Locate the cell with the specified text and output its (x, y) center coordinate. 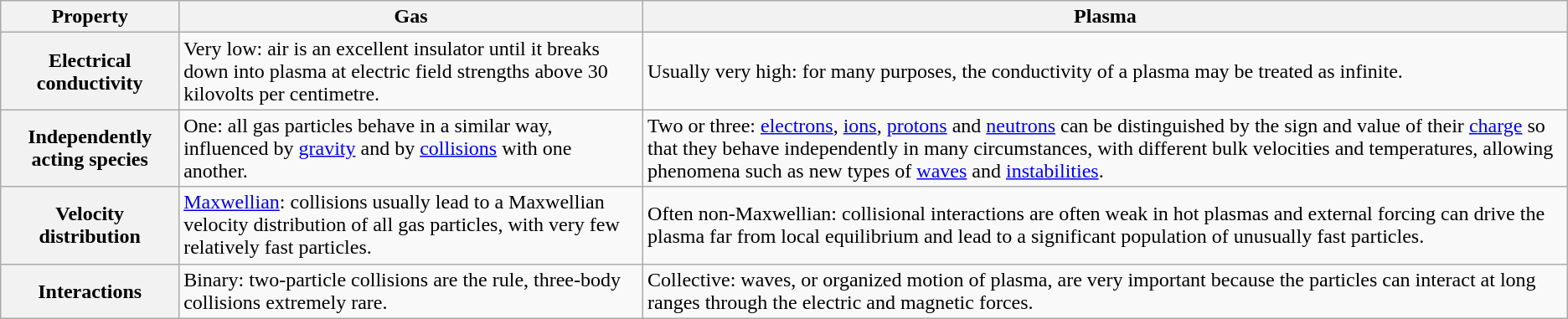
Gas (411, 17)
Maxwellian: collisions usually lead to a Maxwellian velocity distribution of all gas particles, with very few relatively fast particles. (411, 225)
Velocity distribution (90, 225)
Interactions (90, 291)
Independently acting species (90, 148)
Plasma (1106, 17)
Property (90, 17)
Electrical conductivity (90, 71)
One: all gas particles behave in a similar way, influenced by gravity and by collisions with one another. (411, 148)
Very low: air is an excellent insulator until it breaks down into plasma at electric field strengths above 30 kilovolts per centimetre. (411, 71)
Binary: two-particle collisions are the rule, three-body collisions extremely rare. (411, 291)
Usually very high: for many purposes, the conductivity of a plasma may be treated as infinite. (1106, 71)
